Extract the [X, Y] coordinate from the center of the cell holding the provided text.  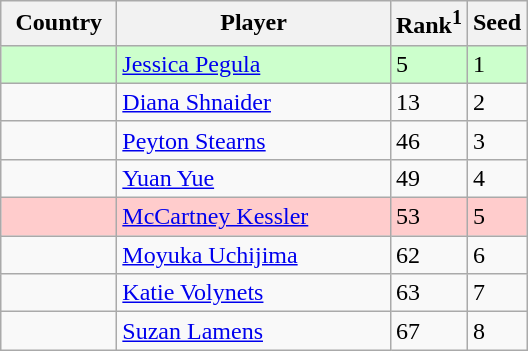
Seed [496, 24]
4 [496, 178]
Country [59, 24]
Yuan Yue [254, 178]
Jessica Pegula [254, 64]
3 [496, 140]
46 [428, 140]
53 [428, 217]
Player [254, 24]
7 [496, 293]
13 [428, 102]
McCartney Kessler [254, 217]
Suzan Lamens [254, 331]
Rank1 [428, 24]
6 [496, 255]
2 [496, 102]
Peyton Stearns [254, 140]
63 [428, 293]
62 [428, 255]
49 [428, 178]
1 [496, 64]
Diana Shnaider [254, 102]
67 [428, 331]
8 [496, 331]
Moyuka Uchijima [254, 255]
Katie Volynets [254, 293]
